Extract the [X, Y] coordinate from the center of the cell holding the provided text.  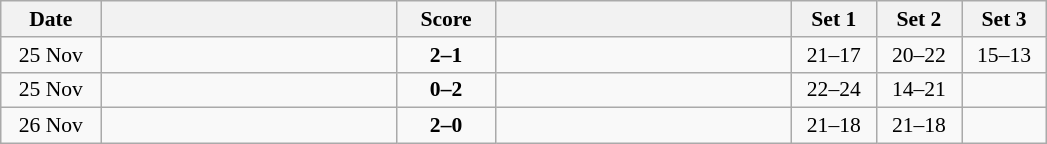
2–1 [446, 55]
22–24 [834, 90]
21–17 [834, 55]
Score [446, 19]
Set 1 [834, 19]
Set 3 [1004, 19]
Date [51, 19]
26 Nov [51, 126]
15–13 [1004, 55]
2–0 [446, 126]
Set 2 [918, 19]
0–2 [446, 90]
20–22 [918, 55]
14–21 [918, 90]
